Detect which cell encompasses the target text, then output its (X, Y) center coordinate. 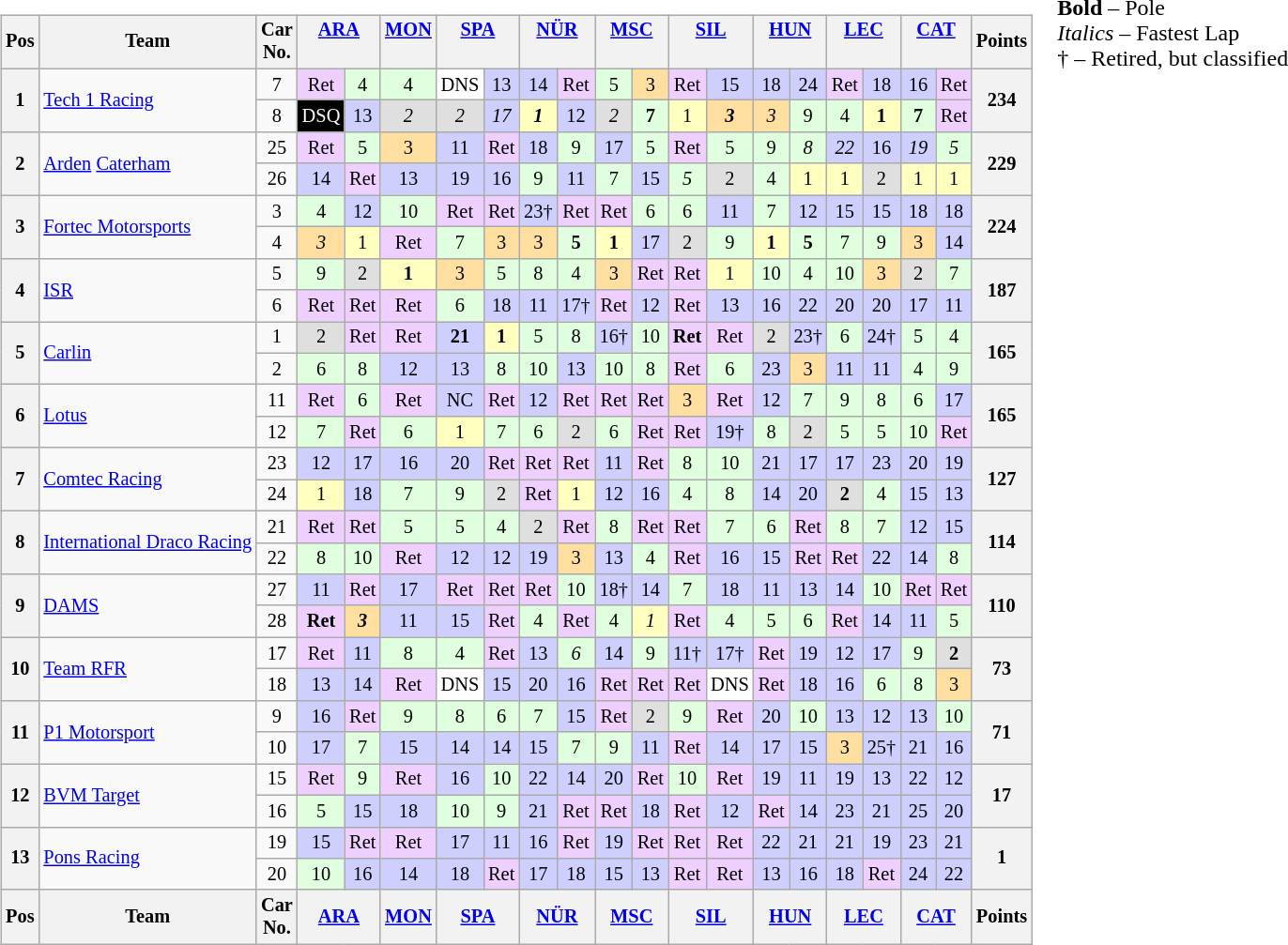
27 (277, 590)
28 (277, 621)
BVM Target (147, 796)
DAMS (147, 606)
16† (614, 338)
Team RFR (147, 668)
19† (729, 433)
DSQ (321, 116)
Carlin (147, 353)
ISR (147, 289)
25† (882, 748)
Fortec Motorsports (147, 227)
18† (614, 590)
Lotus (147, 417)
International Draco Racing (147, 542)
26 (277, 179)
71 (1002, 732)
127 (1002, 479)
110 (1002, 606)
Comtec Racing (147, 479)
224 (1002, 227)
P1 Motorsport (147, 732)
11† (687, 653)
Pons Racing (147, 858)
229 (1002, 163)
73 (1002, 668)
114 (1002, 542)
Arden Caterham (147, 163)
Tech 1 Racing (147, 99)
234 (1002, 99)
24† (882, 338)
NC (460, 401)
187 (1002, 289)
